Locate the cell with the specified text and output its (X, Y) center coordinate. 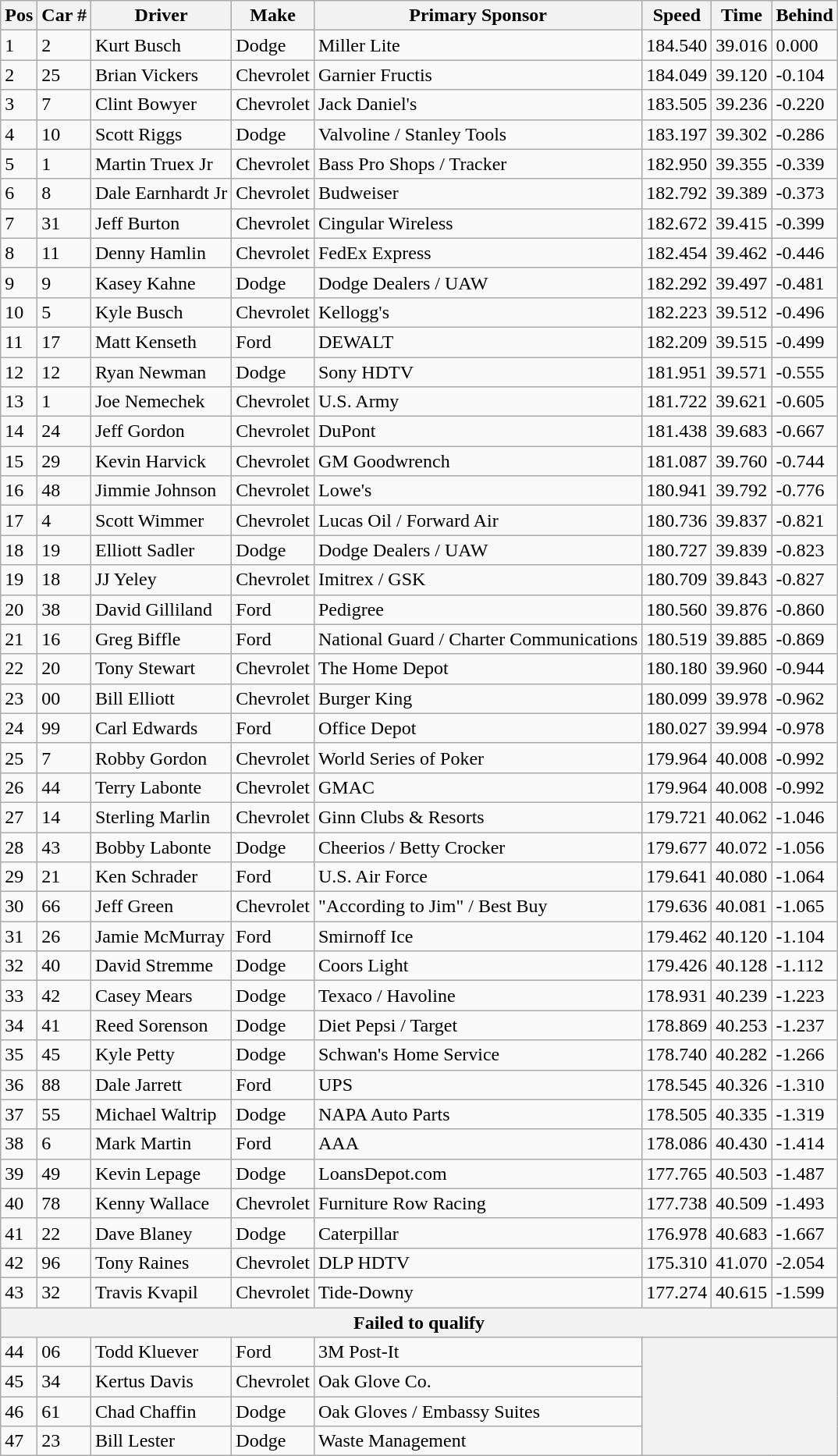
Ryan Newman (161, 372)
Speed (677, 16)
48 (64, 491)
-0.944 (804, 669)
49 (64, 1174)
David Stremme (161, 966)
06 (64, 1352)
Office Depot (478, 728)
-0.978 (804, 728)
Diet Pepsi / Target (478, 1025)
-1.237 (804, 1025)
Tony Stewart (161, 669)
Coors Light (478, 966)
Lucas Oil / Forward Air (478, 520)
GMAC (478, 787)
40.239 (741, 996)
177.274 (677, 1292)
DLP HDTV (478, 1262)
-2.054 (804, 1262)
-1.266 (804, 1055)
39.302 (741, 134)
39.571 (741, 372)
39.120 (741, 75)
FedEx Express (478, 253)
Failed to qualify (420, 1323)
39.843 (741, 580)
Tide-Downy (478, 1292)
Cingular Wireless (478, 223)
David Gilliland (161, 609)
40.062 (741, 817)
-1.046 (804, 817)
Greg Biffle (161, 639)
61 (64, 1412)
Jack Daniel's (478, 105)
180.941 (677, 491)
Valvoline / Stanley Tools (478, 134)
178.931 (677, 996)
179.677 (677, 847)
-0.821 (804, 520)
178.505 (677, 1114)
33 (19, 996)
Travis Kvapil (161, 1292)
39.621 (741, 402)
Kenny Wallace (161, 1203)
Bill Elliott (161, 698)
Reed Sorenson (161, 1025)
-0.605 (804, 402)
78 (64, 1203)
U.S. Air Force (478, 877)
179.721 (677, 817)
40.430 (741, 1144)
Dave Blaney (161, 1233)
-0.220 (804, 105)
35 (19, 1055)
Clint Bowyer (161, 105)
U.S. Army (478, 402)
180.709 (677, 580)
46 (19, 1412)
Burger King (478, 698)
184.049 (677, 75)
-1.487 (804, 1174)
182.950 (677, 164)
177.738 (677, 1203)
178.869 (677, 1025)
Mark Martin (161, 1144)
Texaco / Havoline (478, 996)
-1.493 (804, 1203)
66 (64, 907)
-1.599 (804, 1292)
Pos (19, 16)
40.326 (741, 1085)
39.512 (741, 312)
39.515 (741, 342)
180.180 (677, 669)
182.792 (677, 194)
180.560 (677, 609)
Miller Lite (478, 45)
Michael Waltrip (161, 1114)
-1.310 (804, 1085)
178.740 (677, 1055)
Kasey Kahne (161, 282)
179.641 (677, 877)
Bill Lester (161, 1441)
Jeff Burton (161, 223)
-1.056 (804, 847)
176.978 (677, 1233)
180.519 (677, 639)
DuPont (478, 431)
-1.065 (804, 907)
Jeff Gordon (161, 431)
39.462 (741, 253)
40.072 (741, 847)
99 (64, 728)
Kertus Davis (161, 1382)
Oak Glove Co. (478, 1382)
Chad Chaffin (161, 1412)
Behind (804, 16)
39.415 (741, 223)
40.509 (741, 1203)
30 (19, 907)
Caterpillar (478, 1233)
13 (19, 402)
3M Post-It (478, 1352)
DEWALT (478, 342)
-1.223 (804, 996)
JJ Yeley (161, 580)
-0.776 (804, 491)
-0.481 (804, 282)
178.545 (677, 1085)
GM Goodwrench (478, 461)
"According to Jim" / Best Buy (478, 907)
177.765 (677, 1174)
39.994 (741, 728)
39 (19, 1174)
National Guard / Charter Communications (478, 639)
Lowe's (478, 491)
-1.319 (804, 1114)
Dale Earnhardt Jr (161, 194)
3 (19, 105)
Jimmie Johnson (161, 491)
Kellogg's (478, 312)
39.236 (741, 105)
39.837 (741, 520)
NAPA Auto Parts (478, 1114)
39.978 (741, 698)
183.197 (677, 134)
179.636 (677, 907)
40.080 (741, 877)
39.960 (741, 669)
Jamie McMurray (161, 936)
Bobby Labonte (161, 847)
182.454 (677, 253)
-0.869 (804, 639)
39.760 (741, 461)
179.462 (677, 936)
Budweiser (478, 194)
Sony HDTV (478, 372)
184.540 (677, 45)
40.683 (741, 1233)
27 (19, 817)
181.951 (677, 372)
Carl Edwards (161, 728)
Imitrex / GSK (478, 580)
179.426 (677, 966)
15 (19, 461)
-0.499 (804, 342)
00 (64, 698)
0.000 (804, 45)
Casey Mears (161, 996)
Brian Vickers (161, 75)
180.736 (677, 520)
Matt Kenseth (161, 342)
182.209 (677, 342)
-0.446 (804, 253)
39.876 (741, 609)
175.310 (677, 1262)
Elliott Sadler (161, 550)
Denny Hamlin (161, 253)
-1.414 (804, 1144)
Kevin Harvick (161, 461)
40.081 (741, 907)
Bass Pro Shops / Tracker (478, 164)
39.355 (741, 164)
Scott Riggs (161, 134)
-0.286 (804, 134)
Oak Gloves / Embassy Suites (478, 1412)
39.792 (741, 491)
Sterling Marlin (161, 817)
-0.823 (804, 550)
41.070 (741, 1262)
40.120 (741, 936)
180.027 (677, 728)
Pedigree (478, 609)
-0.667 (804, 431)
Kyle Petty (161, 1055)
39.885 (741, 639)
178.086 (677, 1144)
-0.399 (804, 223)
-0.962 (804, 698)
Cheerios / Betty Crocker (478, 847)
-0.339 (804, 164)
-0.827 (804, 580)
Waste Management (478, 1441)
Ken Schrader (161, 877)
39.497 (741, 282)
181.087 (677, 461)
37 (19, 1114)
183.505 (677, 105)
40.615 (741, 1292)
UPS (478, 1085)
Time (741, 16)
88 (64, 1085)
World Series of Poker (478, 758)
Car # (64, 16)
40.503 (741, 1174)
Smirnoff Ice (478, 936)
182.672 (677, 223)
36 (19, 1085)
-0.555 (804, 372)
-0.744 (804, 461)
Ginn Clubs & Resorts (478, 817)
40.128 (741, 966)
Terry Labonte (161, 787)
39.389 (741, 194)
Schwan's Home Service (478, 1055)
47 (19, 1441)
-1.667 (804, 1233)
Make (273, 16)
39.839 (741, 550)
Tony Raines (161, 1262)
Driver (161, 16)
-1.112 (804, 966)
Kurt Busch (161, 45)
40.253 (741, 1025)
96 (64, 1262)
-1.064 (804, 877)
AAA (478, 1144)
28 (19, 847)
-0.860 (804, 609)
Joe Nemechek (161, 402)
LoansDepot.com (478, 1174)
40.282 (741, 1055)
182.292 (677, 282)
Todd Kluever (161, 1352)
Primary Sponsor (478, 16)
39.016 (741, 45)
Scott Wimmer (161, 520)
-0.373 (804, 194)
180.099 (677, 698)
-0.496 (804, 312)
39.683 (741, 431)
-0.104 (804, 75)
Dale Jarrett (161, 1085)
Furniture Row Racing (478, 1203)
Kevin Lepage (161, 1174)
Jeff Green (161, 907)
40.335 (741, 1114)
Robby Gordon (161, 758)
182.223 (677, 312)
55 (64, 1114)
-1.104 (804, 936)
Garnier Fructis (478, 75)
181.438 (677, 431)
Martin Truex Jr (161, 164)
180.727 (677, 550)
The Home Depot (478, 669)
181.722 (677, 402)
Kyle Busch (161, 312)
